Provide the [X, Y] coordinate of the cell's center where the given text is located.  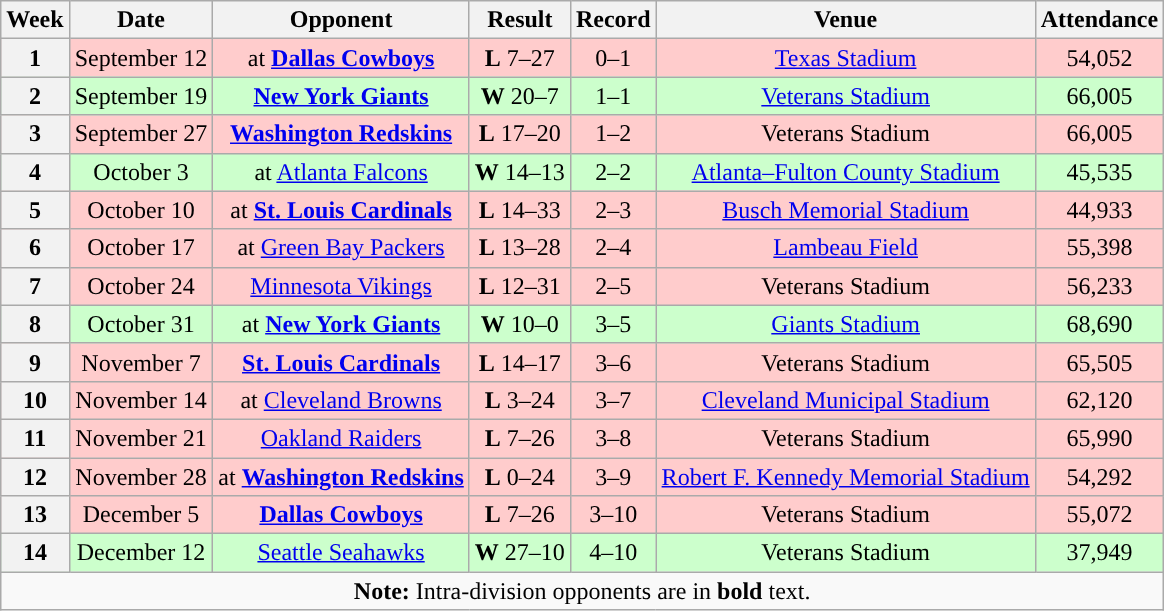
Seattle Seahawks [341, 553]
L 7–27 [520, 58]
Minnesota Vikings [341, 286]
1 [35, 58]
October 17 [141, 248]
December 5 [141, 515]
5 [35, 210]
October 10 [141, 210]
0–1 [613, 58]
2 [35, 96]
L 14–33 [520, 210]
Week [35, 20]
7 [35, 286]
Cleveland Municipal Stadium [846, 400]
44,933 [1099, 210]
November 28 [141, 477]
Result [520, 20]
3–6 [613, 362]
at New York Giants [341, 324]
55,072 [1099, 515]
November 7 [141, 362]
Opponent [341, 20]
14 [35, 553]
54,292 [1099, 477]
October 24 [141, 286]
Busch Memorial Stadium [846, 210]
55,398 [1099, 248]
3–9 [613, 477]
12 [35, 477]
Date [141, 20]
W 27–10 [520, 553]
Dallas Cowboys [341, 515]
October 3 [141, 172]
at Cleveland Browns [341, 400]
Atlanta–Fulton County Stadium [846, 172]
56,233 [1099, 286]
W 10–0 [520, 324]
2–4 [613, 248]
W 20–7 [520, 96]
65,990 [1099, 438]
L 14–17 [520, 362]
68,690 [1099, 324]
4–10 [613, 553]
11 [35, 438]
Record [613, 20]
September 27 [141, 134]
1–2 [613, 134]
6 [35, 248]
1–1 [613, 96]
10 [35, 400]
Lambeau Field [846, 248]
13 [35, 515]
3–5 [613, 324]
3–10 [613, 515]
4 [35, 172]
Giants Stadium [846, 324]
3 [35, 134]
L 17–20 [520, 134]
2–5 [613, 286]
September 19 [141, 96]
8 [35, 324]
L 3–24 [520, 400]
Attendance [1099, 20]
November 14 [141, 400]
9 [35, 362]
L 13–28 [520, 248]
Oakland Raiders [341, 438]
3–8 [613, 438]
New York Giants [341, 96]
October 31 [141, 324]
November 21 [141, 438]
62,120 [1099, 400]
L 0–24 [520, 477]
Washington Redskins [341, 134]
December 12 [141, 553]
at Dallas Cowboys [341, 58]
65,505 [1099, 362]
37,949 [1099, 553]
3–7 [613, 400]
L 12–31 [520, 286]
Texas Stadium [846, 58]
2–2 [613, 172]
at St. Louis Cardinals [341, 210]
2–3 [613, 210]
54,052 [1099, 58]
at Atlanta Falcons [341, 172]
45,535 [1099, 172]
at Green Bay Packers [341, 248]
Robert F. Kennedy Memorial Stadium [846, 477]
at Washington Redskins [341, 477]
St. Louis Cardinals [341, 362]
W 14–13 [520, 172]
Venue [846, 20]
September 12 [141, 58]
Note: Intra-division opponents are in bold text. [582, 591]
